Extract the [X, Y] coordinate from the center of the cell holding the provided text.  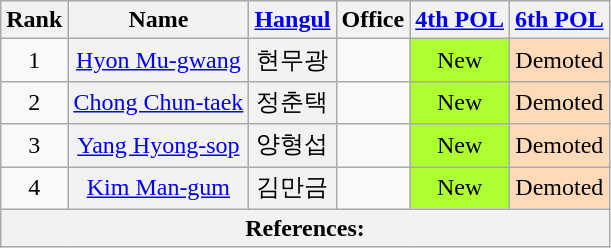
김만금 [292, 188]
Hyon Mu-gwang [158, 60]
4th POL [460, 20]
양형섭 [292, 146]
Rank [34, 20]
3 [34, 146]
현무광 [292, 60]
Kim Man-gum [158, 188]
6th POL [559, 20]
4 [34, 188]
Yang Hyong-sop [158, 146]
Hangul [292, 20]
정춘택 [292, 102]
1 [34, 60]
Office [373, 20]
References: [305, 228]
Name [158, 20]
Chong Chun-taek [158, 102]
2 [34, 102]
